Extract the [X, Y] coordinate from the center of the cell holding the provided text.  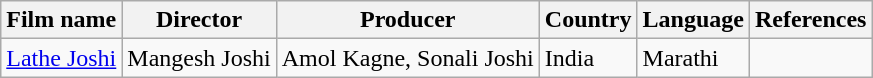
Marathi [693, 58]
Director [199, 20]
Country [588, 20]
Producer [408, 20]
Lathe Joshi [62, 58]
Amol Kagne, Sonali Joshi [408, 58]
India [588, 58]
Film name [62, 20]
Language [693, 20]
References [810, 20]
Mangesh Joshi [199, 58]
